Scan for the cell matching the given text and deliver its (x, y) coordinate at center. 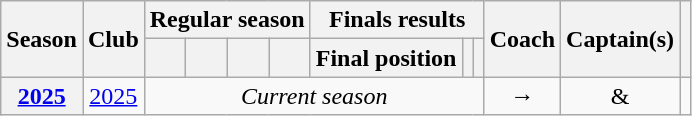
Season (42, 39)
& (620, 96)
Current season (314, 96)
Coach (522, 39)
Regular season (227, 20)
Club (113, 39)
Captain(s) (620, 39)
→ (522, 96)
Finals results (397, 20)
Final position (386, 58)
